From the cell containing the given text, extract its center point as (x, y) coordinate. 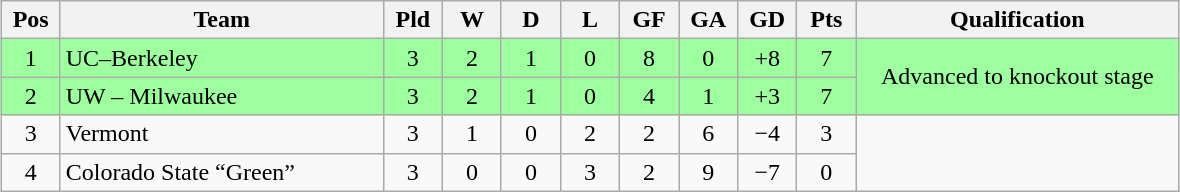
+8 (768, 58)
GF (650, 20)
W (472, 20)
Vermont (222, 134)
9 (708, 172)
GA (708, 20)
−7 (768, 172)
Colorado State “Green” (222, 172)
8 (650, 58)
−4 (768, 134)
+3 (768, 96)
Team (222, 20)
D (530, 20)
Pld (412, 20)
L (590, 20)
Pos (30, 20)
Qualification (1018, 20)
Advanced to knockout stage (1018, 77)
6 (708, 134)
UC–Berkeley (222, 58)
Pts (826, 20)
GD (768, 20)
UW – Milwaukee (222, 96)
